Detect which cell encompasses the target text, then output its [x, y] center coordinate. 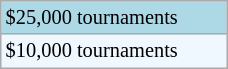
$25,000 tournaments [114, 17]
$10,000 tournaments [114, 51]
